Detect which cell encompasses the target text, then output its [x, y] center coordinate. 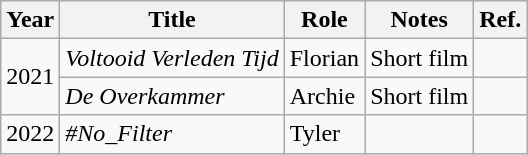
Voltooid Verleden Tijd [172, 58]
Archie [324, 96]
Notes [420, 20]
Florian [324, 58]
Year [30, 20]
De Overkammer [172, 96]
Tyler [324, 134]
Title [172, 20]
2021 [30, 77]
Ref. [500, 20]
Role [324, 20]
#No_Filter [172, 134]
2022 [30, 134]
